Pinpoint the cell where the given text exists, returning its (X, Y) midpoint coordinate. 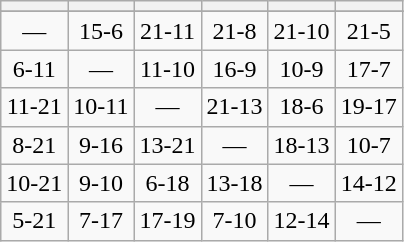
5-21 (34, 221)
10-11 (101, 107)
21-5 (368, 31)
17-7 (368, 69)
6-18 (168, 183)
21-11 (168, 31)
13-18 (234, 183)
10-9 (302, 69)
7-10 (234, 221)
15-6 (101, 31)
6-11 (34, 69)
17-19 (168, 221)
13-21 (168, 145)
11-10 (168, 69)
21-13 (234, 107)
12-14 (302, 221)
18-13 (302, 145)
21-8 (234, 31)
16-9 (234, 69)
19-17 (368, 107)
14-12 (368, 183)
9-16 (101, 145)
10-7 (368, 145)
21-10 (302, 31)
10-21 (34, 183)
8-21 (34, 145)
11-21 (34, 107)
7-17 (101, 221)
9-10 (101, 183)
18-6 (302, 107)
